Determine the (x, y) coordinate at the center of the cell enclosing the given text.  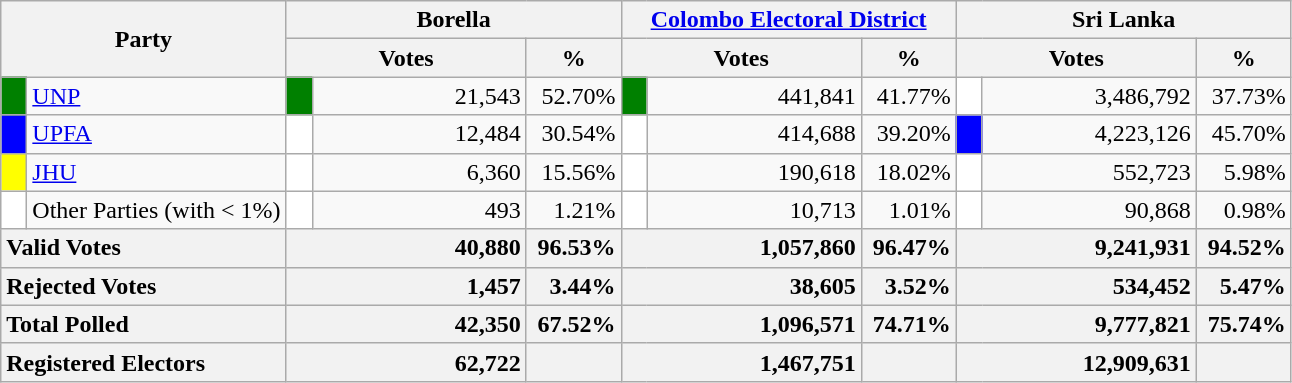
18.02% (908, 172)
62,722 (406, 362)
Colombo Electoral District (788, 20)
Rejected Votes (144, 286)
9,777,821 (1076, 324)
90,868 (1089, 210)
45.70% (1244, 134)
6,360 (419, 172)
Sri Lanka (1124, 20)
493 (419, 210)
9,241,931 (1076, 248)
3,486,792 (1089, 96)
4,223,126 (1089, 134)
Borella (454, 20)
3.44% (574, 286)
Valid Votes (144, 248)
1,057,860 (741, 248)
40,880 (406, 248)
JHU (156, 172)
190,618 (754, 172)
1,467,751 (741, 362)
10,713 (754, 210)
42,350 (406, 324)
12,484 (419, 134)
Other Parties (with < 1%) (156, 210)
1.01% (908, 210)
Registered Electors (144, 362)
12,909,631 (1076, 362)
552,723 (1089, 172)
74.71% (908, 324)
21,543 (419, 96)
1,096,571 (741, 324)
39.20% (908, 134)
UPFA (156, 134)
67.52% (574, 324)
94.52% (1244, 248)
5.98% (1244, 172)
37.73% (1244, 96)
3.52% (908, 286)
Party (144, 39)
441,841 (754, 96)
534,452 (1076, 286)
96.53% (574, 248)
5.47% (1244, 286)
52.70% (574, 96)
1,457 (406, 286)
96.47% (908, 248)
1.21% (574, 210)
15.56% (574, 172)
30.54% (574, 134)
75.74% (1244, 324)
414,688 (754, 134)
0.98% (1244, 210)
41.77% (908, 96)
UNP (156, 96)
38,605 (741, 286)
Total Polled (144, 324)
